Capture the cell that displays the provided text and extract its (x, y) central coordinate. 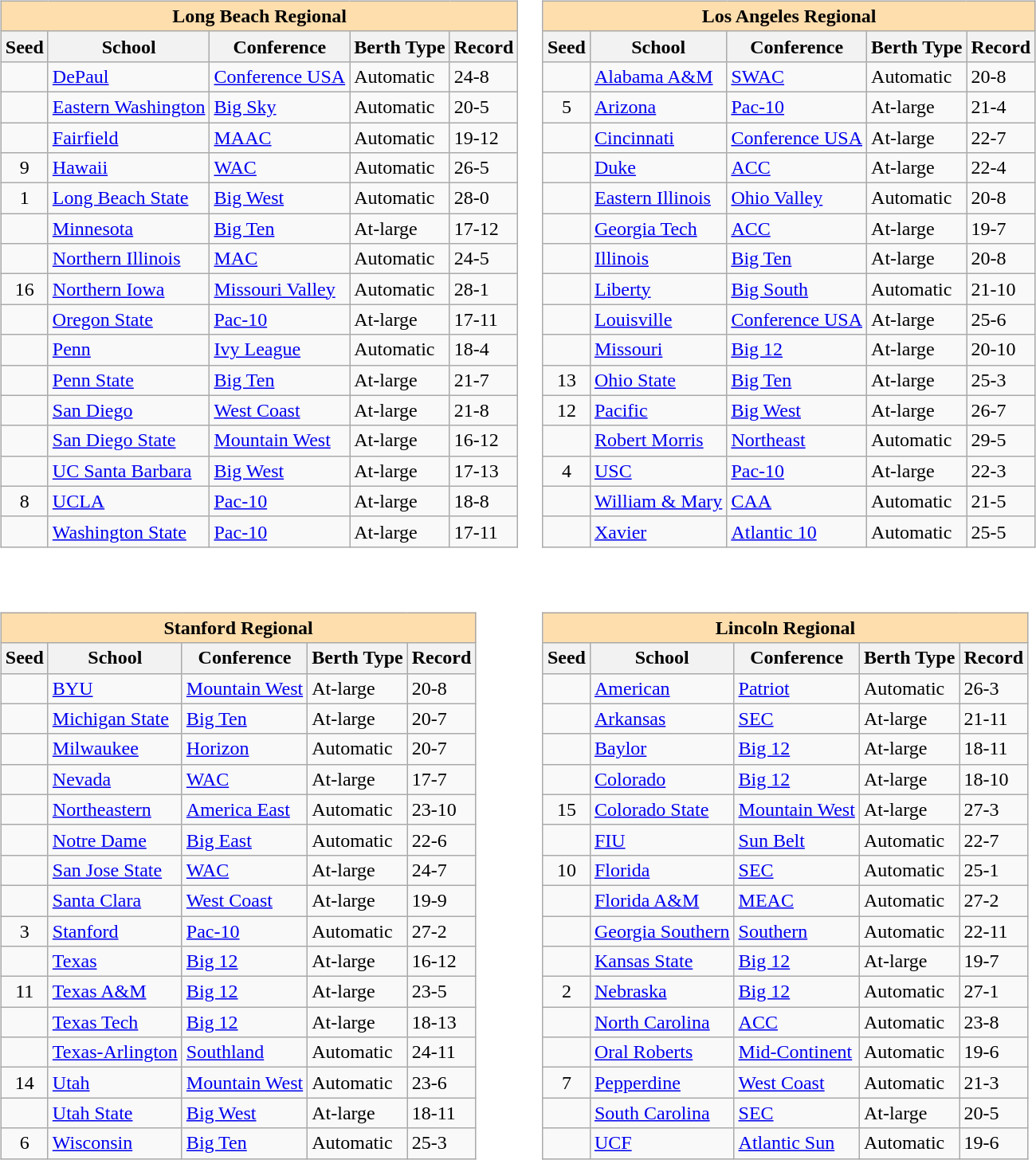
18-13 (441, 1022)
21-11 (994, 719)
25-1 (994, 870)
Liberty (658, 289)
24-8 (484, 76)
6 (24, 1143)
Penn (129, 350)
12 (566, 410)
17-12 (484, 229)
Louisville (658, 319)
Colorado State (661, 809)
Southland (244, 1052)
Long Beach State (129, 198)
Patriot (797, 688)
15 (566, 809)
3 (24, 931)
Ivy League (280, 350)
DePaul (129, 76)
Pacific (658, 410)
America East (244, 809)
Stanford (115, 931)
Robert Morris (658, 441)
23-6 (441, 1083)
William & Mary (658, 501)
19-9 (441, 900)
CAA (797, 501)
Georgia Southern (661, 931)
26-5 (484, 168)
Penn State (129, 380)
Stanford Regional (238, 628)
Sun Belt (797, 840)
4 (566, 471)
2 (566, 992)
24-5 (484, 259)
San Diego State (129, 441)
Texas A&M (115, 992)
Los Angeles Regional (789, 16)
Southern (797, 931)
Kansas State (661, 962)
South Carolina (661, 1113)
10 (566, 870)
20-10 (1001, 350)
Illinois (658, 259)
UC Santa Barbara (129, 471)
27-1 (994, 992)
San Jose State (115, 870)
Utah (115, 1083)
Wisconsin (115, 1143)
Ohio State (658, 380)
Nebraska (661, 992)
23-5 (441, 992)
Texas-Arlington (115, 1052)
16 (24, 289)
Oral Roberts (661, 1052)
1 (24, 198)
18-4 (484, 350)
BYU (115, 688)
North Carolina (661, 1022)
21-5 (1001, 501)
Arkansas (661, 719)
Florida (661, 870)
14 (24, 1083)
7 (566, 1083)
Washington State (129, 531)
19-12 (484, 138)
13 (566, 380)
UCLA (129, 501)
Ohio Valley (797, 198)
Michigan State (115, 719)
UCF (661, 1143)
Arizona (658, 107)
USC (658, 471)
Lincoln Regional (785, 628)
23-10 (441, 809)
21-8 (484, 410)
21-10 (1001, 289)
Atlantic Sun (797, 1143)
Cincinnati (658, 138)
Oregon State (129, 319)
28-0 (484, 198)
San Diego (129, 410)
Big Sky (280, 107)
Fairfield (129, 138)
22-4 (1001, 168)
Missouri Valley (280, 289)
Long Beach Regional (260, 16)
Utah State (115, 1113)
Northern Illinois (129, 259)
Florida A&M (661, 900)
9 (24, 168)
Horizon (244, 749)
24-7 (441, 870)
Atlantic 10 (797, 531)
Baylor (661, 749)
Big East (244, 840)
Nevada (115, 779)
27-3 (994, 809)
21-4 (1001, 107)
22-3 (1001, 471)
11 (24, 992)
24-11 (441, 1052)
17-7 (441, 779)
SWAC (797, 76)
25-6 (1001, 319)
MAC (280, 259)
MEAC (797, 900)
Milwaukee (115, 749)
FIU (661, 840)
22-6 (441, 840)
Duke (658, 168)
21-7 (484, 380)
29-5 (1001, 441)
21-3 (994, 1083)
Texas (115, 962)
26-7 (1001, 410)
Georgia Tech (658, 229)
Eastern Illinois (658, 198)
28-1 (484, 289)
18-8 (484, 501)
Big South (797, 289)
American (661, 688)
MAAC (280, 138)
Eastern Washington (129, 107)
Pepperdine (661, 1083)
Minnesota (129, 229)
Texas Tech (115, 1022)
Xavier (658, 531)
8 (24, 501)
22-11 (994, 931)
18-10 (994, 779)
5 (566, 107)
23-8 (994, 1022)
Notre Dame (115, 840)
Mid-Continent (797, 1052)
25-5 (1001, 531)
17-13 (484, 471)
Alabama A&M (658, 76)
Northeastern (115, 809)
26-3 (994, 688)
Northern Iowa (129, 289)
Colorado (661, 779)
Missouri (658, 350)
Santa Clara (115, 900)
Northeast (797, 441)
Hawaii (129, 168)
